Search for the cell housing the specified text and yield its [x, y] center coordinate. 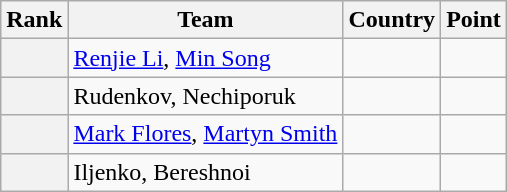
Iljenko, Bereshnoi [206, 172]
Renjie Li, Min Song [206, 58]
Country [392, 20]
Rudenkov, Nechiporuk [206, 96]
Point [474, 20]
Rank [34, 20]
Team [206, 20]
Mark Flores, Martyn Smith [206, 134]
